Scan for the cell matching the given text and deliver its (x, y) coordinate at center. 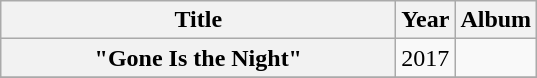
"Gone Is the Night" (198, 58)
Album (496, 20)
2017 (426, 58)
Title (198, 20)
Year (426, 20)
